Return the [X, Y] coordinate for the center point of the cell that contains the specified text.  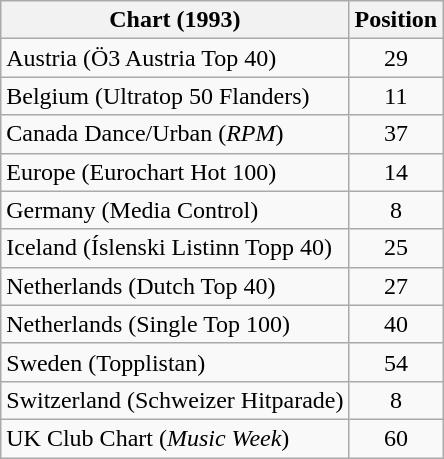
Europe (Eurochart Hot 100) [175, 172]
29 [396, 58]
Belgium (Ultratop 50 Flanders) [175, 96]
Austria (Ö3 Austria Top 40) [175, 58]
Netherlands (Single Top 100) [175, 324]
Canada Dance/Urban (RPM) [175, 134]
Sweden (Topplistan) [175, 362]
27 [396, 286]
37 [396, 134]
Position [396, 20]
54 [396, 362]
Germany (Media Control) [175, 210]
11 [396, 96]
40 [396, 324]
Switzerland (Schweizer Hitparade) [175, 400]
UK Club Chart (Music Week) [175, 438]
Netherlands (Dutch Top 40) [175, 286]
Iceland (Íslenski Listinn Topp 40) [175, 248]
Chart (1993) [175, 20]
14 [396, 172]
25 [396, 248]
60 [396, 438]
